Return the [X, Y] coordinate for the center point of the cell that contains the specified text.  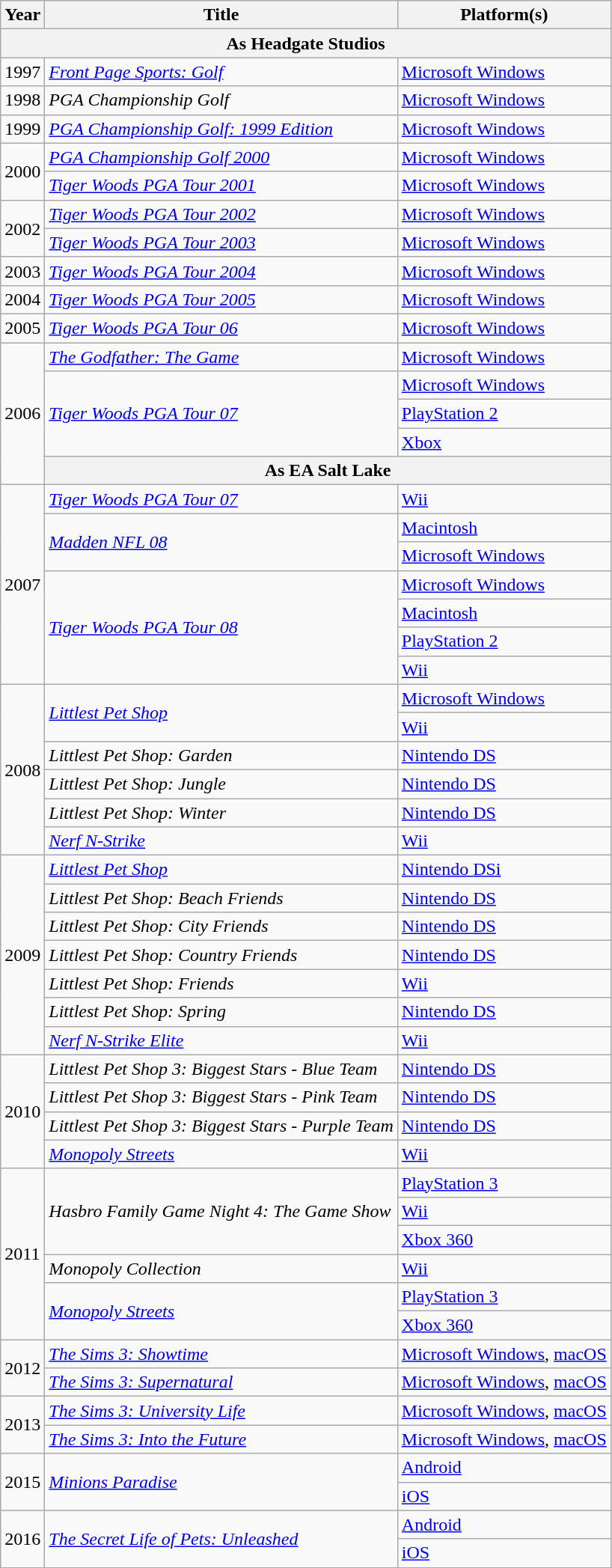
2006 [22, 414]
Littlest Pet Shop 3: Biggest Stars - Pink Team [221, 1097]
Tiger Woods PGA Tour 2002 [221, 214]
2016 [22, 1539]
2009 [22, 955]
Tiger Woods PGA Tour 2004 [221, 271]
Littlest Pet Shop: Beach Friends [221, 898]
The Sims 3: Into the Future [221, 1439]
Front Page Sports: Golf [221, 72]
2008 [22, 769]
Year [22, 15]
Nintendo DSi [504, 870]
Nerf N-Strike [221, 841]
1997 [22, 72]
Title [221, 15]
2005 [22, 328]
2013 [22, 1425]
PGA Championship Golf: 1999 Edition [221, 129]
PGA Championship Golf [221, 100]
Tiger Woods PGA Tour 06 [221, 328]
Madden NFL 08 [221, 542]
Hasbro Family Game Night 4: The Game Show [221, 1211]
As EA Salt Lake [328, 471]
Tiger Woods PGA Tour 2003 [221, 242]
2004 [22, 299]
Minions Paradise [221, 1482]
The Godfather: The Game [221, 357]
As Headgate Studios [306, 43]
2003 [22, 271]
1998 [22, 100]
The Sims 3: University Life [221, 1411]
Tiger Woods PGA Tour 2001 [221, 186]
Nerf N-Strike Elite [221, 1040]
Littlest Pet Shop: Country Friends [221, 955]
Tiger Woods PGA Tour 2005 [221, 299]
Littlest Pet Shop 3: Biggest Stars - Blue Team [221, 1069]
Tiger Woods PGA Tour 08 [221, 627]
The Sims 3: Supernatural [221, 1382]
Littlest Pet Shop: City Friends [221, 927]
Littlest Pet Shop: Jungle [221, 784]
Monopoly Collection [221, 1269]
1999 [22, 129]
2011 [22, 1254]
2012 [22, 1368]
2007 [22, 585]
The Secret Life of Pets: Unleashed [221, 1539]
2000 [22, 171]
Littlest Pet Shop: Garden [221, 755]
Xbox [504, 442]
Platform(s) [504, 15]
2010 [22, 1111]
2015 [22, 1482]
PGA Championship Golf 2000 [221, 157]
Littlest Pet Shop: Winter [221, 812]
The Sims 3: Showtime [221, 1354]
2002 [22, 228]
Littlest Pet Shop 3: Biggest Stars - Purple Team [221, 1126]
Littlest Pet Shop: Friends [221, 983]
Littlest Pet Shop: Spring [221, 1012]
